Output the (x, y) coordinate of the center of the cell containing the given text.  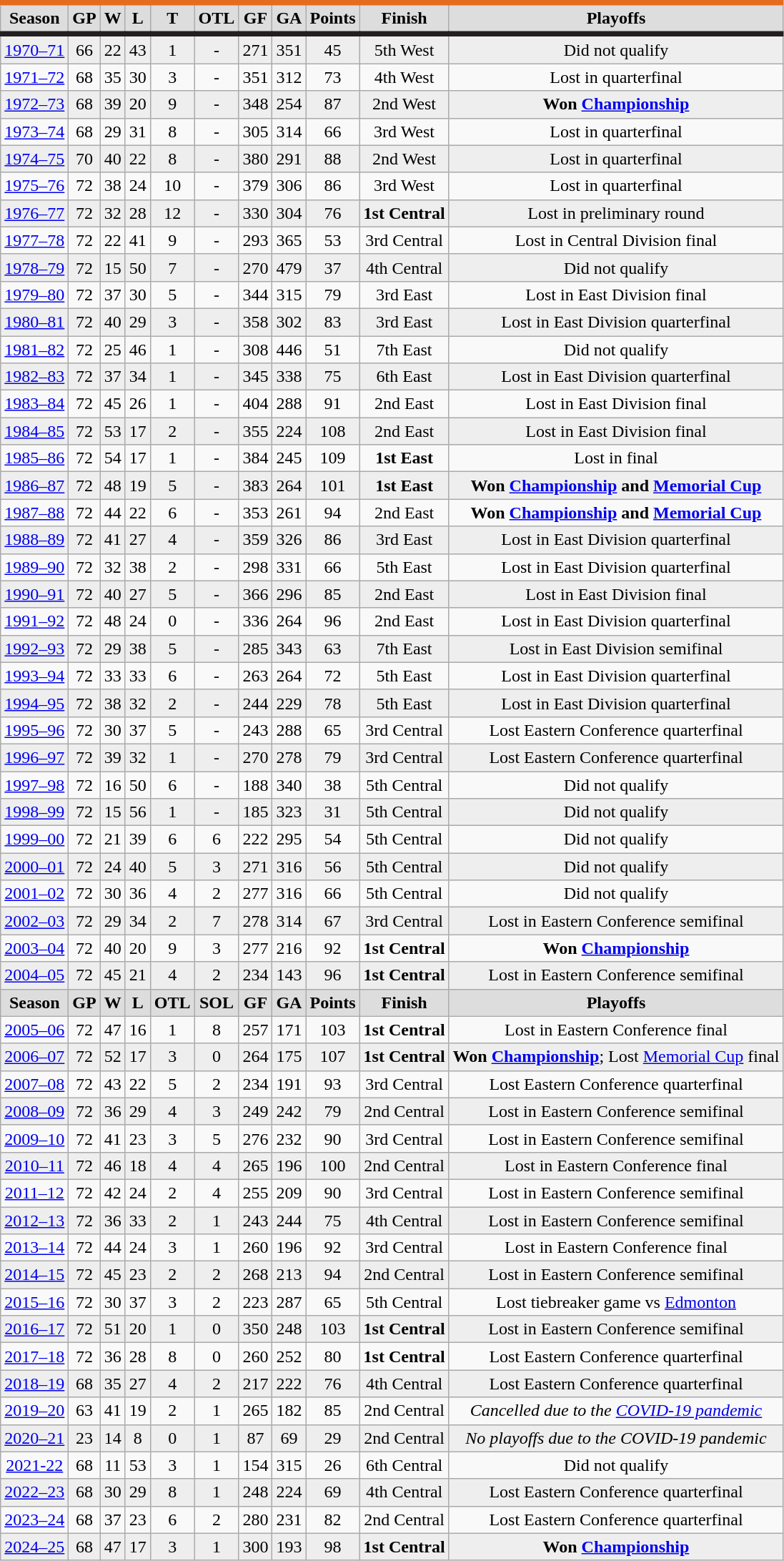
4th West (405, 77)
25 (113, 350)
353 (256, 513)
185 (256, 812)
312 (289, 77)
1975–76 (34, 186)
12 (172, 213)
101 (333, 486)
302 (289, 322)
304 (289, 213)
1971–72 (34, 77)
232 (289, 1138)
14 (113, 1438)
2000–01 (34, 867)
380 (256, 159)
1980–81 (34, 322)
171 (289, 1030)
2014–15 (34, 1275)
479 (289, 267)
268 (256, 1275)
255 (256, 1193)
2013–14 (34, 1248)
383 (256, 486)
Won Championship; Lost Memorial Cup final (616, 1057)
2024–25 (34, 1547)
366 (256, 594)
276 (256, 1138)
2015–16 (34, 1302)
1981–82 (34, 350)
2011–12 (34, 1193)
326 (289, 540)
1997–98 (34, 784)
209 (289, 1193)
291 (289, 159)
1999–00 (34, 839)
338 (289, 377)
191 (289, 1084)
323 (289, 812)
143 (289, 975)
365 (289, 240)
231 (289, 1520)
T (172, 19)
1995–96 (34, 730)
242 (289, 1111)
280 (256, 1520)
345 (256, 377)
1998–99 (34, 812)
2002–03 (34, 921)
Lost in preliminary round (616, 213)
1985–86 (34, 458)
6th East (405, 377)
2012–13 (34, 1221)
379 (256, 186)
91 (333, 404)
Cancelled due to the COVID-19 pandemic (616, 1411)
1990–91 (34, 594)
446 (289, 350)
100 (333, 1166)
355 (256, 431)
257 (256, 1030)
188 (256, 784)
2009–10 (34, 1138)
384 (256, 458)
295 (289, 839)
336 (256, 621)
108 (333, 431)
1989–90 (34, 567)
Lost tiebreaker game vs Edmonton (616, 1302)
1983–84 (34, 404)
249 (256, 1111)
300 (256, 1547)
298 (256, 567)
254 (289, 104)
107 (333, 1057)
293 (256, 240)
SOL (217, 1003)
193 (289, 1547)
287 (289, 1302)
358 (256, 322)
78 (333, 703)
359 (256, 540)
2004–05 (34, 975)
70 (84, 159)
5th West (405, 49)
6th Central (405, 1465)
2021-22 (34, 1465)
1991–92 (34, 621)
296 (289, 594)
1992–93 (34, 649)
285 (256, 649)
1987–88 (34, 513)
306 (289, 186)
1986–87 (34, 486)
340 (289, 784)
2010–11 (34, 1166)
2018–19 (34, 1384)
216 (289, 948)
52 (113, 1057)
80 (333, 1356)
350 (256, 1329)
343 (289, 649)
1979–80 (34, 295)
1973–74 (34, 132)
2016–17 (34, 1329)
2001–02 (34, 894)
Lost in Central Division final (616, 240)
98 (333, 1547)
2022–23 (34, 1492)
42 (113, 1193)
305 (256, 132)
175 (289, 1057)
93 (333, 1084)
1976–77 (34, 213)
252 (289, 1356)
1994–95 (34, 703)
88 (333, 159)
348 (256, 104)
2008–09 (34, 1111)
217 (256, 1384)
331 (289, 567)
Lost in final (616, 458)
308 (256, 350)
2005–06 (34, 1030)
82 (333, 1520)
83 (333, 322)
1996–97 (34, 757)
11 (113, 1465)
1970–71 (34, 49)
1988–89 (34, 540)
10 (172, 186)
109 (333, 458)
1972–73 (34, 104)
245 (289, 458)
18 (137, 1166)
67 (333, 921)
1978–79 (34, 267)
182 (289, 1411)
223 (256, 1302)
1984–85 (34, 431)
2007–08 (34, 1084)
404 (256, 404)
2017–18 (34, 1356)
1982–83 (34, 377)
1977–78 (34, 240)
1974–75 (34, 159)
154 (256, 1465)
1993–94 (34, 676)
344 (256, 295)
213 (289, 1275)
2006–07 (34, 1057)
2020–21 (34, 1438)
330 (256, 213)
229 (289, 703)
263 (256, 676)
261 (289, 513)
Lost in East Division semifinal (616, 649)
2003–04 (34, 948)
2023–24 (34, 1520)
2019–20 (34, 1411)
No playoffs due to the COVID-19 pandemic (616, 1438)
73 (333, 77)
